Return the [x, y] coordinate for the center point of the cell that contains the specified text.  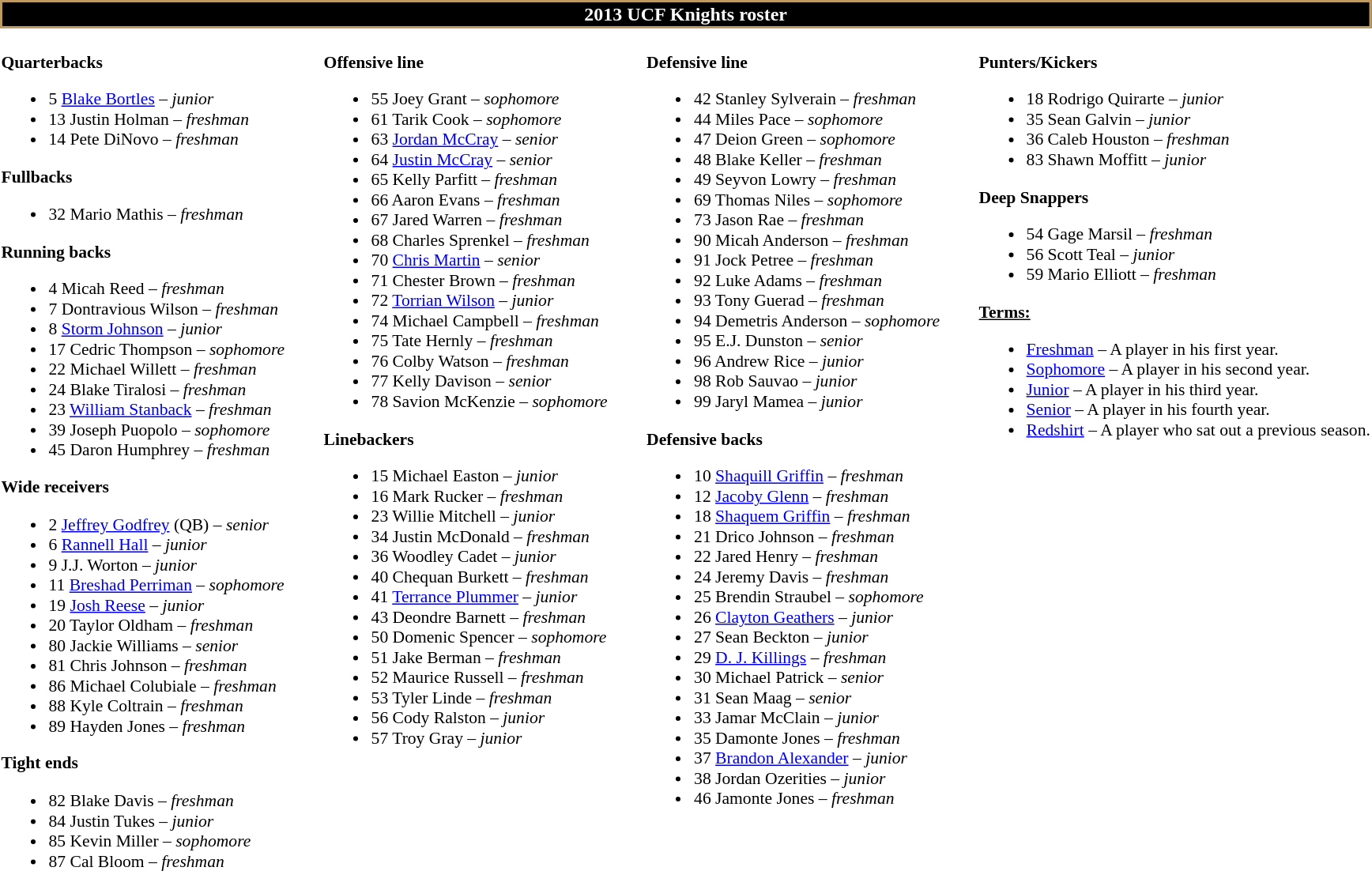
2013 UCF Knights roster [686, 14]
